Find where the given text appears and provide that cell's center as [x, y] coordinate. 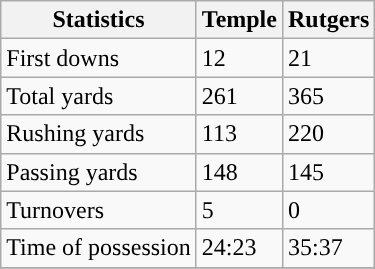
5 [239, 210]
145 [328, 172]
148 [239, 172]
Passing yards [99, 172]
261 [239, 96]
35:37 [328, 248]
Time of possession [99, 248]
First downs [99, 58]
Statistics [99, 20]
24:23 [239, 248]
Rutgers [328, 20]
365 [328, 96]
0 [328, 210]
220 [328, 134]
21 [328, 58]
Rushing yards [99, 134]
Turnovers [99, 210]
113 [239, 134]
Temple [239, 20]
Total yards [99, 96]
12 [239, 58]
